Return the [x, y] coordinate for the center point of the cell that contains the specified text.  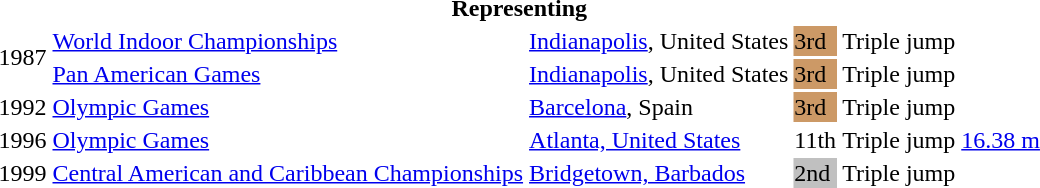
Atlanta, United States [659, 140]
2nd [816, 173]
Bridgetown, Barbados [659, 173]
Barcelona, Spain [659, 107]
Pan American Games [288, 74]
11th [816, 140]
Central American and Caribbean Championships [288, 173]
World Indoor Championships [288, 41]
